For the text-containing cell, return its midpoint in (x, y) coordinate format. 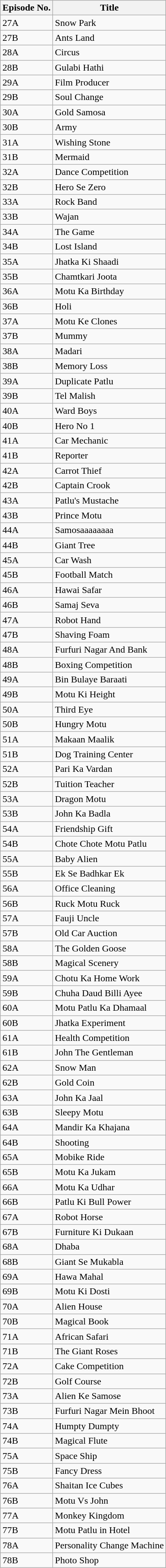
34B (27, 247)
69A (27, 1277)
Car Wash (109, 560)
52B (27, 784)
Photo Shop (109, 1560)
Sleepy Motu (109, 1112)
Motu Patlu in Hotel (109, 1530)
68B (27, 1262)
Alien Ke Samose (109, 1396)
46A (27, 590)
The Golden Goose (109, 948)
Baby Alien (109, 859)
32B (27, 187)
54B (27, 844)
Patlu Ki Bull Power (109, 1202)
Hero No 1 (109, 426)
50A (27, 709)
71A (27, 1336)
75A (27, 1456)
49A (27, 680)
Captain Crook (109, 486)
Samosaaaaaaaa (109, 530)
66B (27, 1202)
51A (27, 739)
43A (27, 500)
Tuition Teacher (109, 784)
Bin Bulaye Baraati (109, 680)
71B (27, 1351)
Motu Ka Jukam (109, 1172)
Furfuri Nagar Mein Bhoot (109, 1411)
Reporter (109, 456)
78A (27, 1545)
32A (27, 172)
The Giant Roses (109, 1351)
65A (27, 1157)
Memory Loss (109, 366)
64B (27, 1142)
56B (27, 903)
Cake Competition (109, 1366)
Dhaba (109, 1247)
Snow Park (109, 23)
62A (27, 1068)
Hungry Motu (109, 724)
Motu Ka Birthday (109, 291)
60B (27, 1023)
68A (27, 1247)
74A (27, 1426)
30B (27, 127)
Lost Island (109, 247)
33B (27, 217)
Chotu Ka Home Work (109, 978)
Ek Se Badhkar Ek (109, 873)
Humpty Dumpty (109, 1426)
64A (27, 1127)
53B (27, 814)
Samaj Seva (109, 605)
Dance Competition (109, 172)
37A (27, 321)
47A (27, 620)
45A (27, 560)
27A (27, 23)
43B (27, 515)
30A (27, 112)
41B (27, 456)
69B (27, 1292)
The Game (109, 232)
39A (27, 381)
Personality Change Machine (109, 1545)
Hawa Mahal (109, 1277)
34A (27, 232)
59A (27, 978)
36B (27, 306)
Friendship Gift (109, 829)
Madari (109, 351)
Ruck Motu Ruck (109, 903)
57B (27, 933)
Motu Vs John (109, 1501)
56A (27, 888)
77A (27, 1515)
Giant Se Mukabla (109, 1262)
38B (27, 366)
51B (27, 754)
Wishing Stone (109, 142)
61A (27, 1038)
65B (27, 1172)
Giant Tree (109, 545)
72B (27, 1381)
55A (27, 859)
African Safari (109, 1336)
Magical Book (109, 1321)
44B (27, 545)
Chuha Daud Billi Ayee (109, 993)
40A (27, 411)
58B (27, 963)
Title (109, 8)
50B (27, 724)
Robot Horse (109, 1217)
Patlu's Mustache (109, 500)
72A (27, 1366)
Soul Change (109, 97)
49B (27, 695)
37B (27, 336)
Circus (109, 53)
Duplicate Patlu (109, 381)
48B (27, 665)
Film Producer (109, 82)
27B (27, 38)
Tel Malish (109, 396)
Mermaid (109, 157)
Ants Land (109, 38)
41A (27, 441)
63A (27, 1097)
59B (27, 993)
Shooting (109, 1142)
Carrot Thief (109, 471)
Army (109, 127)
62B (27, 1082)
36A (27, 291)
Mandir Ka Khajana (109, 1127)
28A (27, 53)
Motu Patlu Ka Dhamaal (109, 1008)
28B (27, 67)
60A (27, 1008)
45B (27, 575)
42A (27, 471)
67B (27, 1232)
Gold Coin (109, 1082)
73B (27, 1411)
Shaving Foam (109, 635)
Hawai Safar (109, 590)
Episode No. (27, 8)
76B (27, 1501)
Gulabi Hathi (109, 67)
Old Car Auction (109, 933)
61B (27, 1053)
Space Ship (109, 1456)
52A (27, 769)
39B (27, 396)
38A (27, 351)
John Ka Badla (109, 814)
75B (27, 1471)
Third Eye (109, 709)
55B (27, 873)
Makaan Maalik (109, 739)
70A (27, 1306)
Furfuri Nagar And Bank (109, 649)
Motu Ki Height (109, 695)
Motu Ka Udhar (109, 1187)
John Ka Jaal (109, 1097)
40B (27, 426)
Office Cleaning (109, 888)
78B (27, 1560)
Pari Ka Vardan (109, 769)
Boxing Competition (109, 665)
John The Gentleman (109, 1053)
Car Mechanic (109, 441)
Monkey Kingdom (109, 1515)
35A (27, 262)
54A (27, 829)
Hero Se Zero (109, 187)
42B (27, 486)
Fauji Uncle (109, 919)
76A (27, 1486)
29B (27, 97)
29A (27, 82)
Dragon Motu (109, 799)
63B (27, 1112)
Alien House (109, 1306)
Rock Band (109, 202)
47B (27, 635)
Prince Motu (109, 515)
Dog Training Center (109, 754)
46B (27, 605)
67A (27, 1217)
35B (27, 276)
44A (27, 530)
Ward Boys (109, 411)
Chamtkari Joota (109, 276)
Mummy (109, 336)
Gold Samosa (109, 112)
48A (27, 649)
Shaitan Ice Cubes (109, 1486)
Health Competition (109, 1038)
Snow Man (109, 1068)
Jhatka Ki Shaadi (109, 262)
Jhatka Experiment (109, 1023)
77B (27, 1530)
Mobike Ride (109, 1157)
Fancy Dress (109, 1471)
66A (27, 1187)
Wajan (109, 217)
Holi (109, 306)
58A (27, 948)
Furniture Ki Dukaan (109, 1232)
53A (27, 799)
Football Match (109, 575)
Robot Hand (109, 620)
70B (27, 1321)
73A (27, 1396)
31A (27, 142)
Magical Scenery (109, 963)
74B (27, 1441)
Magical Flute (109, 1441)
Motu Ke Clones (109, 321)
57A (27, 919)
Motu Ki Dosti (109, 1292)
Chote Chote Motu Patlu (109, 844)
33A (27, 202)
31B (27, 157)
Golf Course (109, 1381)
